Detect which cell encompasses the target text, then output its [X, Y] center coordinate. 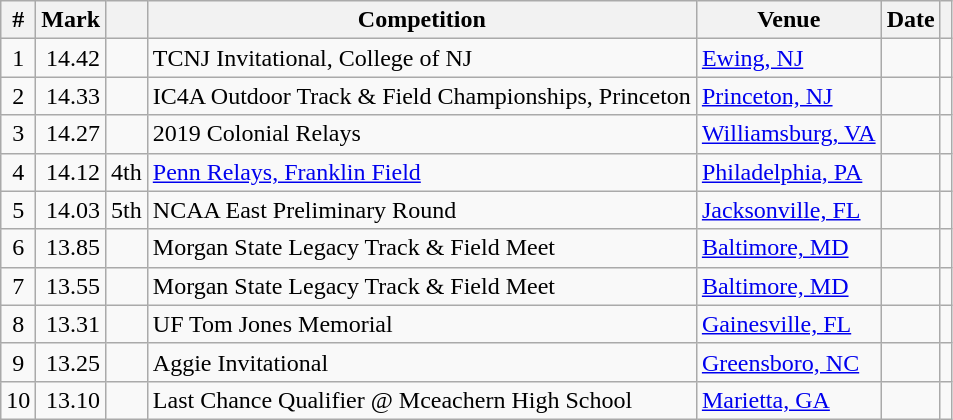
14.03 [71, 210]
2019 Colonial Relays [422, 134]
9 [18, 362]
Date [910, 20]
6 [18, 248]
Greensboro, NC [788, 362]
4 [18, 172]
Philadelphia, PA [788, 172]
10 [18, 400]
TCNJ Invitational, College of NJ [422, 58]
UF Tom Jones Memorial [422, 324]
Ewing, NJ [788, 58]
Jacksonville, FL [788, 210]
4th [127, 172]
Gainesville, FL [788, 324]
Last Chance Qualifier @ Mceachern High School [422, 400]
Venue [788, 20]
Williamsburg, VA [788, 134]
5 [18, 210]
14.27 [71, 134]
13.25 [71, 362]
3 [18, 134]
5th [127, 210]
14.33 [71, 96]
2 [18, 96]
NCAA East Preliminary Round [422, 210]
14.12 [71, 172]
Penn Relays, Franklin Field [422, 172]
Competition [422, 20]
13.55 [71, 286]
8 [18, 324]
IC4A Outdoor Track & Field Championships, Princeton [422, 96]
Marietta, GA [788, 400]
13.10 [71, 400]
Mark [71, 20]
14.42 [71, 58]
# [18, 20]
7 [18, 286]
1 [18, 58]
Princeton, NJ [788, 96]
13.31 [71, 324]
Aggie Invitational [422, 362]
13.85 [71, 248]
